Return [x, y] of the center of cell containing provided text 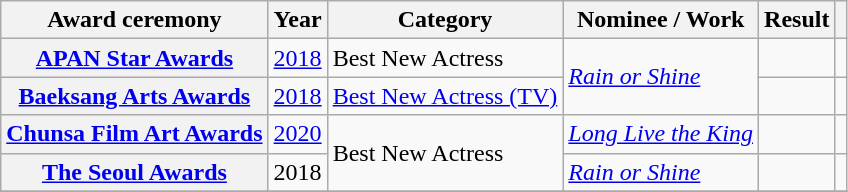
Result [797, 20]
Chunsa Film Art Awards [134, 134]
Category [445, 20]
The Seoul Awards [134, 172]
Award ceremony [134, 20]
APAN Star Awards [134, 58]
Baeksang Arts Awards [134, 96]
Best New Actress (TV) [445, 96]
2020 [298, 134]
Nominee / Work [661, 20]
Year [298, 20]
Long Live the King [661, 134]
